From the cell containing the given text, extract its center point as [X, Y] coordinate. 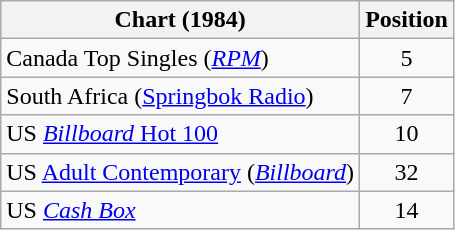
US Billboard Hot 100 [180, 134]
Chart (1984) [180, 20]
Canada Top Singles (RPM) [180, 58]
10 [407, 134]
5 [407, 58]
South Africa (Springbok Radio) [180, 96]
US Cash Box [180, 210]
US Adult Contemporary (Billboard) [180, 172]
14 [407, 210]
Position [407, 20]
7 [407, 96]
32 [407, 172]
